Locate the cell with the specified text and output its (x, y) center coordinate. 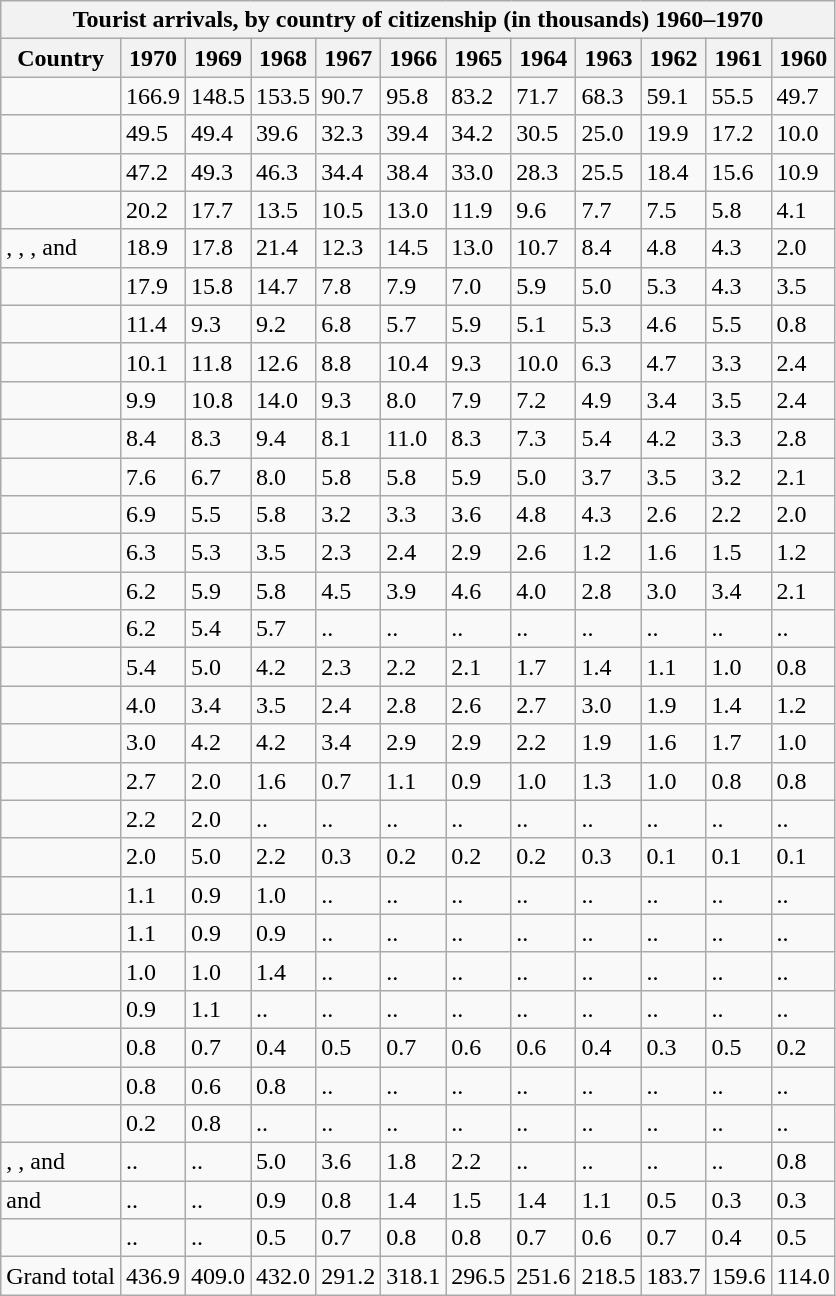
1963 (608, 58)
15.6 (738, 172)
14.7 (284, 286)
11.8 (218, 362)
17.2 (738, 134)
17.8 (218, 248)
5.1 (544, 324)
11.4 (152, 324)
10.1 (152, 362)
183.7 (674, 1276)
17.7 (218, 210)
3.7 (608, 477)
15.8 (218, 286)
6.9 (152, 515)
19.9 (674, 134)
30.5 (544, 134)
Tourist arrivals, by country of citizenship (in thousands) 1960–1970 (418, 20)
218.5 (608, 1276)
114.0 (803, 1276)
32.3 (348, 134)
11.0 (414, 438)
10.5 (348, 210)
10.4 (414, 362)
1970 (152, 58)
296.5 (478, 1276)
38.4 (414, 172)
6.8 (348, 324)
3.9 (414, 591)
39.4 (414, 134)
90.7 (348, 96)
4.1 (803, 210)
18.4 (674, 172)
39.6 (284, 134)
7.5 (674, 210)
6.7 (218, 477)
, , and (61, 1162)
1961 (738, 58)
9.2 (284, 324)
291.2 (348, 1276)
436.9 (152, 1276)
159.6 (738, 1276)
318.1 (414, 1276)
21.4 (284, 248)
1966 (414, 58)
7.3 (544, 438)
20.2 (152, 210)
8.1 (348, 438)
46.3 (284, 172)
71.7 (544, 96)
34.2 (478, 134)
10.7 (544, 248)
49.5 (152, 134)
83.2 (478, 96)
9.6 (544, 210)
1964 (544, 58)
11.9 (478, 210)
1962 (674, 58)
12.6 (284, 362)
and (61, 1200)
1968 (284, 58)
14.0 (284, 400)
10.9 (803, 172)
18.9 (152, 248)
9.9 (152, 400)
25.5 (608, 172)
10.8 (218, 400)
14.5 (414, 248)
47.2 (152, 172)
4.7 (674, 362)
7.6 (152, 477)
49.7 (803, 96)
166.9 (152, 96)
34.4 (348, 172)
, , , and (61, 248)
1969 (218, 58)
1.3 (608, 781)
7.8 (348, 286)
13.5 (284, 210)
95.8 (414, 96)
1960 (803, 58)
1.8 (414, 1162)
25.0 (608, 134)
4.5 (348, 591)
8.8 (348, 362)
4.9 (608, 400)
17.9 (152, 286)
Country (61, 58)
251.6 (544, 1276)
1965 (478, 58)
148.5 (218, 96)
432.0 (284, 1276)
7.2 (544, 400)
49.4 (218, 134)
55.5 (738, 96)
409.0 (218, 1276)
59.1 (674, 96)
Grand total (61, 1276)
49.3 (218, 172)
68.3 (608, 96)
12.3 (348, 248)
33.0 (478, 172)
7.0 (478, 286)
1967 (348, 58)
153.5 (284, 96)
7.7 (608, 210)
9.4 (284, 438)
28.3 (544, 172)
